Output the (x, y) coordinate of the center of the cell containing the given text.  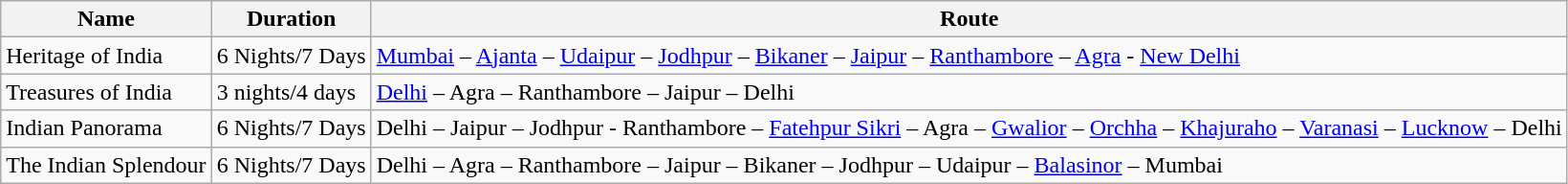
Heritage of India (106, 56)
Treasures of India (106, 92)
Delhi – Agra – Ranthambore – Jaipur – Bikaner – Jodhpur – Udaipur – Balasinor – Mumbai (969, 165)
Mumbai – Ajanta – Udaipur – Jodhpur – Bikaner – Jaipur – Ranthambore – Agra - New Delhi (969, 56)
The Indian Splendour (106, 165)
Route (969, 19)
3 nights/4 days (291, 92)
Name (106, 19)
Delhi – Jaipur – Jodhpur - Ranthambore – Fatehpur Sikri – Agra – Gwalior – Orchha – Khajuraho – Varanasi – Lucknow – Delhi (969, 128)
Delhi – Agra – Ranthambore – Jaipur – Delhi (969, 92)
Indian Panorama (106, 128)
Duration (291, 19)
